Search for the cell housing the specified text and yield its [x, y] center coordinate. 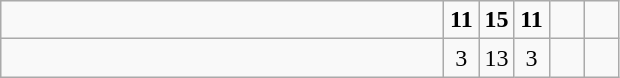
13 [496, 58]
15 [496, 20]
